Locate the cell with the specified text and output its [X, Y] center coordinate. 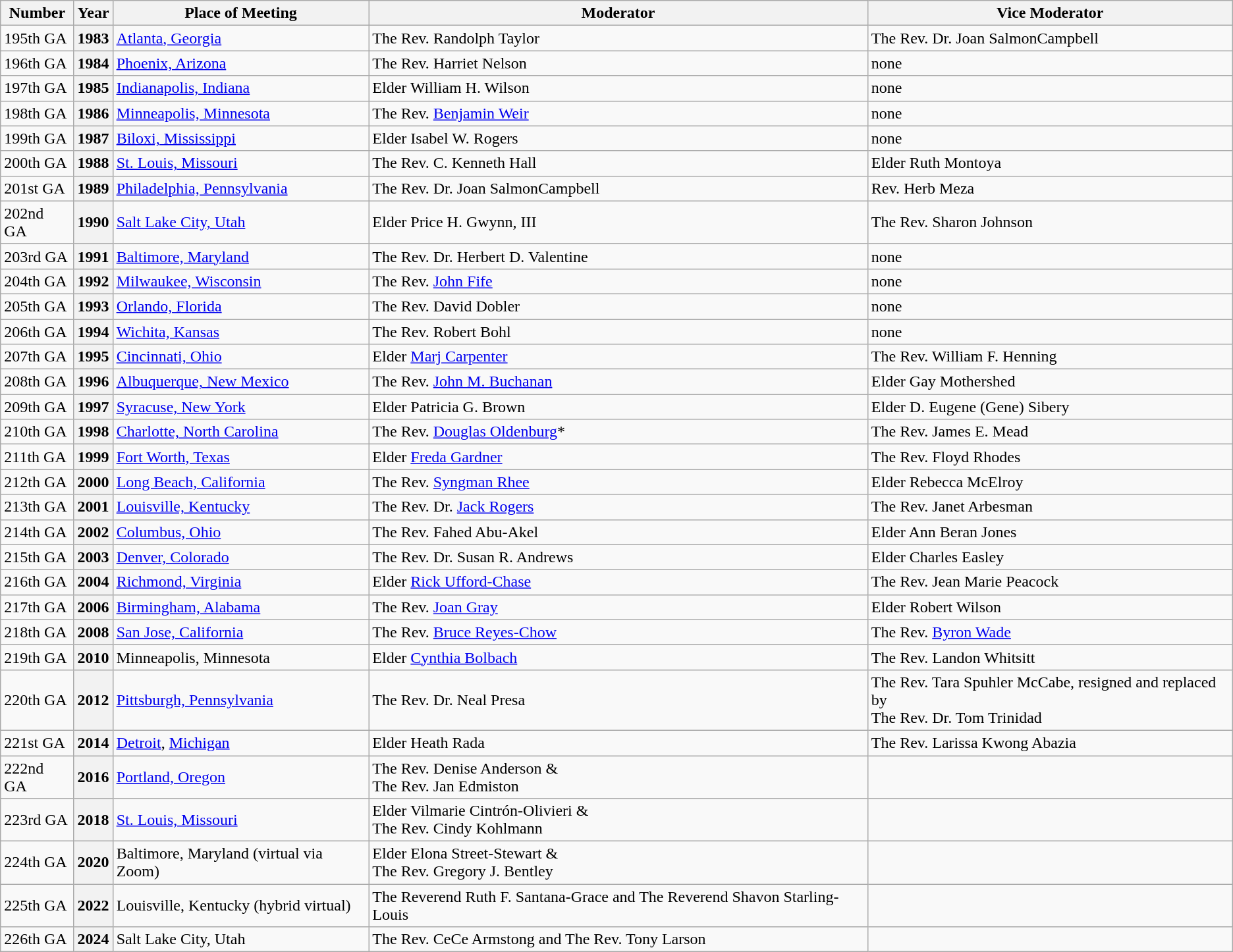
197th GA [37, 88]
221st GA [37, 743]
1984 [94, 63]
Elder Ann Beran Jones [1050, 532]
218th GA [37, 632]
The Reverend Ruth F. Santana-Grace and The Reverend Shavon Starling-Louis [618, 906]
203rd GA [37, 256]
San Jose, California [241, 632]
Charlotte, North Carolina [241, 432]
Philadelphia, Pennsylvania [241, 188]
Louisville, Kentucky (hybrid virtual) [241, 906]
1998 [94, 432]
220th GA [37, 700]
Baltimore, Maryland (virtual via Zoom) [241, 862]
207th GA [37, 357]
2008 [94, 632]
The Rev. Joan Gray [618, 607]
2002 [94, 532]
201st GA [37, 188]
Biloxi, Mississippi [241, 138]
205th GA [37, 306]
1993 [94, 306]
The Rev. Dr. Jack Rogers [618, 507]
The Rev. Dr. Susan R. Andrews [618, 557]
Elder Ruth Montoya [1050, 163]
The Rev. CeCe Armstong and The Rev. Tony Larson [618, 939]
The Rev. Denise Anderson & The Rev. Jan Edmiston [618, 777]
The Rev. Janet Arbesman [1050, 507]
Elder Price H. Gwynn, III [618, 223]
The Rev. Byron Wade [1050, 632]
1988 [94, 163]
208th GA [37, 382]
Elder Rick Ufford-Chase [618, 582]
Elder Charles Easley [1050, 557]
Long Beach, California [241, 482]
2014 [94, 743]
1999 [94, 457]
213th GA [37, 507]
The Rev. C. Kenneth Hall [618, 163]
1995 [94, 357]
2022 [94, 906]
Orlando, Florida [241, 306]
Atlanta, Georgia [241, 38]
214th GA [37, 532]
The Rev. Robert Bohl [618, 331]
Place of Meeting [241, 13]
199th GA [37, 138]
204th GA [37, 281]
Cincinnati, Ohio [241, 357]
Rev. Herb Meza [1050, 188]
Elder Cynthia Bolbach [618, 657]
2012 [94, 700]
Fort Worth, Texas [241, 457]
Indianapolis, Indiana [241, 88]
Elder Patricia G. Brown [618, 407]
The Rev. Jean Marie Peacock [1050, 582]
Louisville, Kentucky [241, 507]
The Rev. Tara Spuhler McCabe, resigned and replaced by The Rev. Dr. Tom Trinidad [1050, 700]
Albuquerque, New Mexico [241, 382]
Columbus, Ohio [241, 532]
Moderator [618, 13]
1991 [94, 256]
The Rev. Bruce Reyes-Chow [618, 632]
2004 [94, 582]
Baltimore, Maryland [241, 256]
Number [37, 13]
The Rev. Fahed Abu-Akel [618, 532]
The Rev. Douglas Oldenburg* [618, 432]
Milwaukee, Wisconsin [241, 281]
2018 [94, 820]
224th GA [37, 862]
Elder Gay Mothershed [1050, 382]
Wichita, Kansas [241, 331]
The Rev. Benjamin Weir [618, 113]
200th GA [37, 163]
1987 [94, 138]
Elder Elona Street-Stewart & The Rev. Gregory J. Bentley [618, 862]
2010 [94, 657]
The Rev. John M. Buchanan [618, 382]
210th GA [37, 432]
2020 [94, 862]
217th GA [37, 607]
2024 [94, 939]
216th GA [37, 582]
223rd GA [37, 820]
The Rev. James E. Mead [1050, 432]
2003 [94, 557]
Elder William H. Wilson [618, 88]
1986 [94, 113]
The Rev. William F. Henning [1050, 357]
The Rev. Floyd Rhodes [1050, 457]
225th GA [37, 906]
The Rev. Syngman Rhee [618, 482]
The Rev. Randolph Taylor [618, 38]
Elder Rebecca McElroy [1050, 482]
2016 [94, 777]
The Rev. Sharon Johnson [1050, 223]
226th GA [37, 939]
Vice Moderator [1050, 13]
Elder Heath Rada [618, 743]
The Rev. David Dobler [618, 306]
Elder Vilmarie Cintrón-Olivieri & The Rev. Cindy Kohlmann [618, 820]
1992 [94, 281]
1990 [94, 223]
Elder Isabel W. Rogers [618, 138]
206th GA [37, 331]
Detroit, Michigan [241, 743]
212th GA [37, 482]
209th GA [37, 407]
219th GA [37, 657]
Elder Robert Wilson [1050, 607]
2006 [94, 607]
211th GA [37, 457]
Syracuse, New York [241, 407]
202nd GA [37, 223]
Birmingham, Alabama [241, 607]
1989 [94, 188]
1997 [94, 407]
Richmond, Virginia [241, 582]
1983 [94, 38]
The Rev. Harriet Nelson [618, 63]
Elder Marj Carpenter [618, 357]
Portland, Oregon [241, 777]
198th GA [37, 113]
2000 [94, 482]
The Rev. Larissa Kwong Abazia [1050, 743]
1985 [94, 88]
The Rev. Dr. Neal Presa [618, 700]
Denver, Colorado [241, 557]
215th GA [37, 557]
1996 [94, 382]
196th GA [37, 63]
222nd GA [37, 777]
Pittsburgh, Pennsylvania [241, 700]
195th GA [37, 38]
Elder D. Eugene (Gene) Sibery [1050, 407]
The Rev. Dr. Herbert D. Valentine [618, 256]
The Rev. Landon Whitsitt [1050, 657]
Year [94, 13]
1994 [94, 331]
The Rev. John Fife [618, 281]
Phoenix, Arizona [241, 63]
Elder Freda Gardner [618, 457]
2001 [94, 507]
